From the cell containing the given text, extract its center point as (x, y) coordinate. 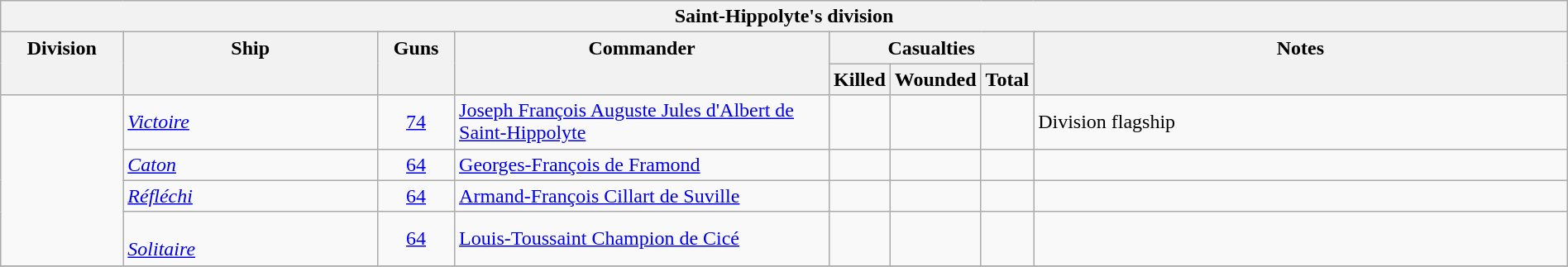
Division flagship (1301, 122)
Louis-Toussaint Champion de Cicé (642, 238)
Solitaire (251, 238)
Réfléchi (251, 196)
Georges-François de Framond (642, 164)
Commander (642, 64)
74 (417, 122)
Wounded (935, 79)
Total (1007, 79)
Victoire (251, 122)
Killed (860, 79)
Joseph François Auguste Jules d'Albert de Saint-Hippolyte (642, 122)
Guns (417, 64)
Ship (251, 64)
Saint-Hippolyte's division (784, 17)
Casualties (931, 48)
Notes (1301, 64)
Caton (251, 164)
Division (62, 64)
Armand-François Cillart de Suville (642, 196)
